Return the (x, y) coordinate for the center point of the cell that contains the specified text.  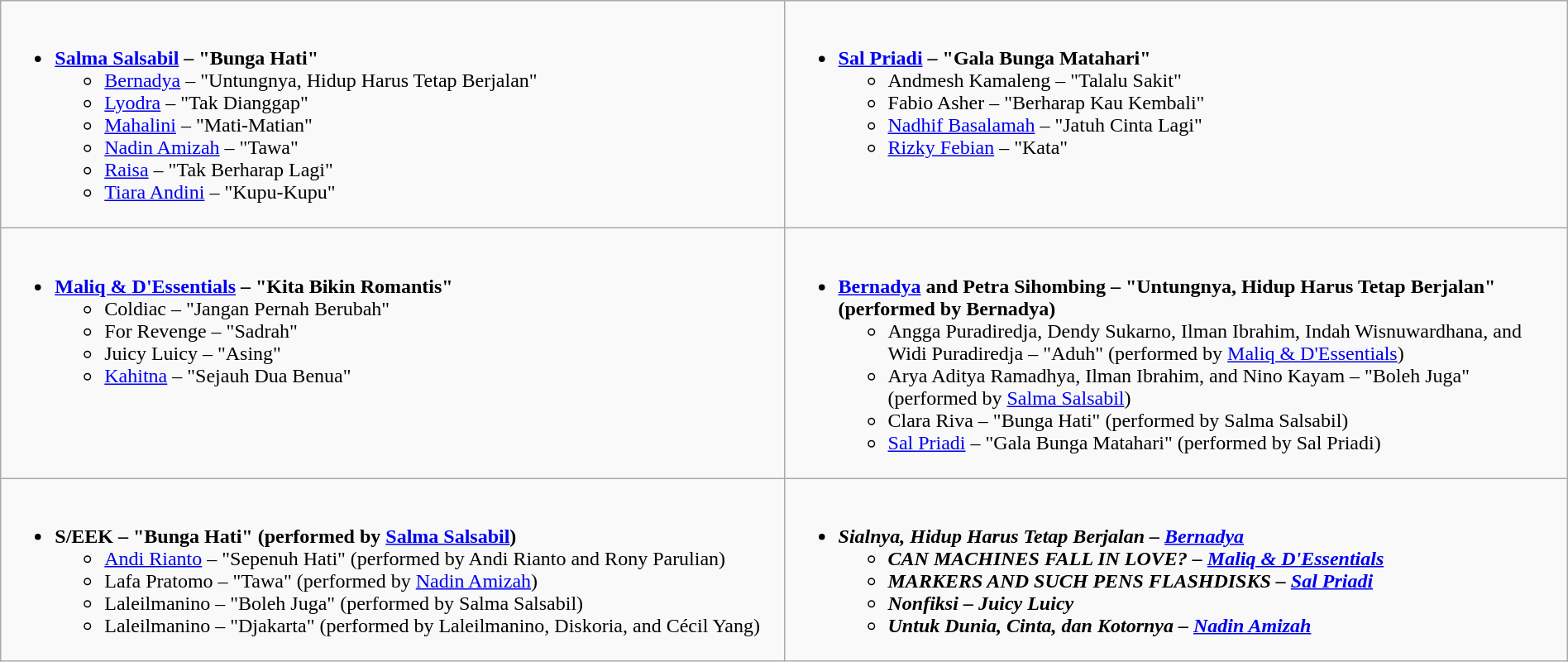
Maliq & D'Essentials – "Kita Bikin Romantis"Coldiac – "Jangan Pernah Berubah"For Revenge – "Sadrah"Juicy Luicy – "Asing"Kahitna – "Sejauh Dua Benua" (392, 353)
